Detect which cell encompasses the target text, then output its [x, y] center coordinate. 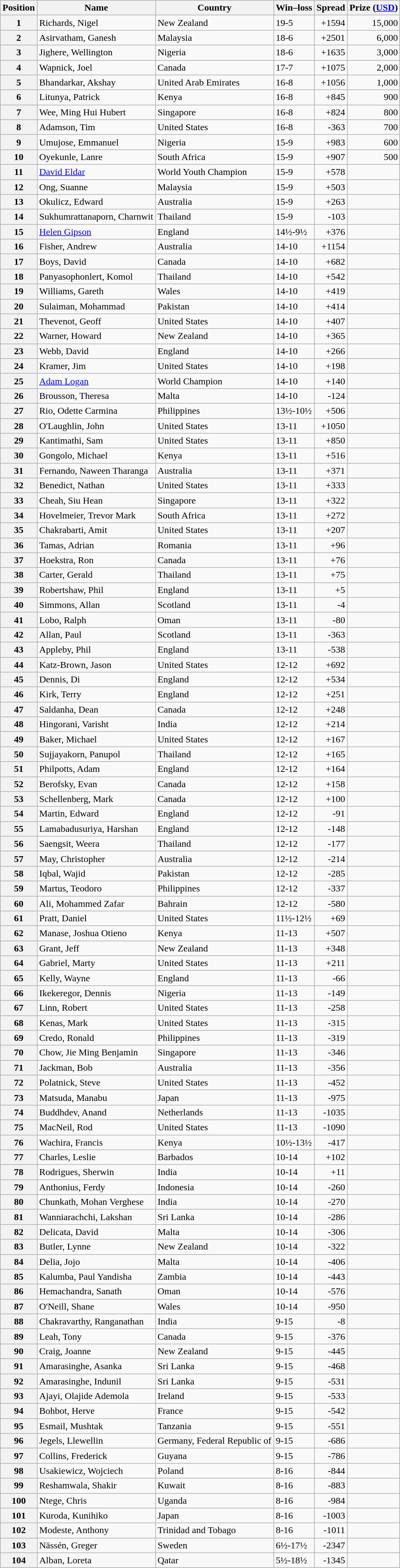
Sukhumrattanaporn, Charnwit [96, 217]
39 [19, 590]
11 [19, 172]
82 [19, 1232]
Okulicz, Edward [96, 202]
28 [19, 426]
+263 [331, 202]
100 [19, 1501]
+69 [331, 919]
+365 [331, 336]
89 [19, 1336]
-270 [331, 1202]
14½-9½ [294, 232]
+207 [331, 530]
63 [19, 948]
-285 [331, 873]
94 [19, 1411]
19 [19, 291]
84 [19, 1262]
65 [19, 978]
Amarasinghe, Indunil [96, 1381]
Helen Gipson [96, 232]
+534 [331, 680]
Wapnick, Joel [96, 67]
+824 [331, 112]
May, Christopher [96, 859]
Uganda [214, 1501]
+348 [331, 948]
+1075 [331, 67]
104 [19, 1560]
80 [19, 1202]
Esmail, Mushtak [96, 1426]
Asirvatham, Ganesh [96, 38]
81 [19, 1217]
-4 [331, 605]
Rodrigues, Sherwin [96, 1172]
+516 [331, 456]
15,000 [374, 23]
+165 [331, 754]
5½-18½ [294, 1560]
Indonesia [214, 1187]
-443 [331, 1277]
Collins, Frederick [96, 1456]
Poland [214, 1471]
-80 [331, 620]
Anthonius, Ferdy [96, 1187]
-950 [331, 1306]
United Arab Emirates [214, 82]
Trinidad and Tobago [214, 1530]
-315 [331, 1023]
75 [19, 1127]
71 [19, 1068]
29 [19, 441]
Hovelmeier, Trevor Mark [96, 515]
+1635 [331, 53]
51 [19, 769]
Schellenberg, Mark [96, 799]
Ajayi, Olajide Ademola [96, 1396]
3,000 [374, 53]
+266 [331, 351]
Modeste, Anthony [96, 1530]
+211 [331, 963]
5 [19, 82]
-417 [331, 1142]
45 [19, 680]
+214 [331, 724]
Kuwait [214, 1486]
95 [19, 1426]
4 [19, 67]
+1154 [331, 247]
22 [19, 336]
Lobo, Ralph [96, 620]
Charles, Leslie [96, 1157]
-984 [331, 1501]
30 [19, 456]
97 [19, 1456]
Qatar [214, 1560]
Hemachandra, Sanath [96, 1292]
13½-10½ [294, 411]
+371 [331, 471]
Prize (USD) [374, 8]
85 [19, 1277]
+578 [331, 172]
Spread [331, 8]
23 [19, 351]
Philpotts, Adam [96, 769]
Delia, Jojo [96, 1262]
66 [19, 993]
Appleby, Phil [96, 649]
74 [19, 1112]
38 [19, 575]
Position [19, 8]
Carter, Gerald [96, 575]
Sujjayakorn, Panupol [96, 754]
68 [19, 1023]
53 [19, 799]
48 [19, 724]
+100 [331, 799]
36 [19, 545]
Grant, Jeff [96, 948]
101 [19, 1515]
+75 [331, 575]
Wee, Ming Hui Hubert [96, 112]
+692 [331, 665]
Wanniarachchi, Lakshan [96, 1217]
26 [19, 396]
Kenas, Mark [96, 1023]
Adam Logan [96, 381]
-538 [331, 649]
Kramer, Jim [96, 366]
600 [374, 142]
Kantimathi, Sam [96, 441]
Kirk, Terry [96, 695]
Benedict, Nathan [96, 486]
11½-12½ [294, 919]
70 [19, 1053]
Simmons, Allan [96, 605]
91 [19, 1366]
87 [19, 1306]
Thevenot, Geoff [96, 321]
Gabriel, Marty [96, 963]
Linn, Robert [96, 1008]
Sweden [214, 1545]
1,000 [374, 82]
-260 [331, 1187]
Alban, Loreta [96, 1560]
-376 [331, 1336]
Pratt, Daniel [96, 919]
44 [19, 665]
37 [19, 560]
Brousson, Theresa [96, 396]
Fisher, Andrew [96, 247]
Netherlands [214, 1112]
17-7 [294, 67]
+164 [331, 769]
40 [19, 605]
Oyekunle, Lanre [96, 157]
Hoekstra, Ron [96, 560]
Kelly, Wayne [96, 978]
+5 [331, 590]
Buddhdev, Anand [96, 1112]
19-5 [294, 23]
Guyana [214, 1456]
Tanzania [214, 1426]
+198 [331, 366]
Williams, Gareth [96, 291]
Webb, David [96, 351]
10 [19, 157]
+158 [331, 784]
41 [19, 620]
17 [19, 262]
Martus, Teodoro [96, 888]
-468 [331, 1366]
32 [19, 486]
18 [19, 276]
-306 [331, 1232]
77 [19, 1157]
-1003 [331, 1515]
Sulaiman, Mohammad [96, 306]
83 [19, 1247]
93 [19, 1396]
62 [19, 933]
-177 [331, 844]
42 [19, 635]
34 [19, 515]
-103 [331, 217]
+1056 [331, 82]
+682 [331, 262]
+845 [331, 97]
-148 [331, 829]
-346 [331, 1053]
69 [19, 1038]
+907 [331, 157]
Name [96, 8]
61 [19, 919]
102 [19, 1530]
+102 [331, 1157]
Tamas, Adrian [96, 545]
Wachira, Francis [96, 1142]
+140 [331, 381]
9 [19, 142]
Cheah, Siu Hean [96, 500]
-786 [331, 1456]
Polatnick, Steve [96, 1082]
Kuroda, Kunihiko [96, 1515]
-686 [331, 1441]
-356 [331, 1068]
-286 [331, 1217]
-844 [331, 1471]
56 [19, 844]
Romania [214, 545]
Warner, Howard [96, 336]
49 [19, 739]
+76 [331, 560]
-149 [331, 993]
France [214, 1411]
+503 [331, 187]
Boys, David [96, 262]
13 [19, 202]
-1090 [331, 1127]
86 [19, 1292]
25 [19, 381]
58 [19, 873]
90 [19, 1351]
900 [374, 97]
59 [19, 888]
O'Laughlin, John [96, 426]
8 [19, 127]
27 [19, 411]
99 [19, 1486]
43 [19, 649]
+407 [331, 321]
64 [19, 963]
Chakrabarti, Amit [96, 530]
73 [19, 1097]
33 [19, 500]
Chakravarthy, Ranganathan [96, 1321]
88 [19, 1321]
67 [19, 1008]
Bohbot, Herve [96, 1411]
Baker, Michael [96, 739]
Delicata, David [96, 1232]
55 [19, 829]
6½-17½ [294, 1545]
46 [19, 695]
Richards, Nigel [96, 23]
57 [19, 859]
-337 [331, 888]
Martin, Edward [96, 814]
Allan, Paul [96, 635]
Berofsky, Evan [96, 784]
+96 [331, 545]
Credo, Ronald [96, 1038]
Iqbal, Wajid [96, 873]
Ong, Suanne [96, 187]
47 [19, 709]
54 [19, 814]
MacNeil, Rod [96, 1127]
Bahrain [214, 903]
16 [19, 247]
Chunkath, Mohan Verghese [96, 1202]
7 [19, 112]
Reshamwala, Shakir [96, 1486]
World Youth Champion [214, 172]
Saengsit, Weera [96, 844]
Saldanha, Dean [96, 709]
92 [19, 1381]
-91 [331, 814]
-319 [331, 1038]
Bhandarkar, Akshay [96, 82]
+376 [331, 232]
-580 [331, 903]
-445 [331, 1351]
52 [19, 784]
+983 [331, 142]
14 [19, 217]
35 [19, 530]
-452 [331, 1082]
Country [214, 8]
98 [19, 1471]
Germany, Federal Republic of [214, 1441]
Jighere, Wellington [96, 53]
David Eldar [96, 172]
50 [19, 754]
10½-13½ [294, 1142]
Ntege, Chris [96, 1501]
15 [19, 232]
6,000 [374, 38]
31 [19, 471]
-542 [331, 1411]
700 [374, 127]
3 [19, 53]
Ali, Mohammed Zafar [96, 903]
Ikekeregor, Dennis [96, 993]
+1050 [331, 426]
World Champion [214, 381]
+850 [331, 441]
-406 [331, 1262]
12 [19, 187]
+11 [331, 1172]
-124 [331, 396]
500 [374, 157]
-551 [331, 1426]
O'Neill, Shane [96, 1306]
Rio, Odette Carmina [96, 411]
+167 [331, 739]
103 [19, 1545]
-258 [331, 1008]
Barbados [214, 1157]
-1011 [331, 1530]
Jegels, Llewellin [96, 1441]
Litunya, Patrick [96, 97]
-883 [331, 1486]
Leah, Tony [96, 1336]
Craig, Joanne [96, 1351]
-576 [331, 1292]
-2347 [331, 1545]
Zambia [214, 1277]
-8 [331, 1321]
+248 [331, 709]
+272 [331, 515]
Robertshaw, Phil [96, 590]
-533 [331, 1396]
Adamson, Tim [96, 127]
-66 [331, 978]
6 [19, 97]
2 [19, 38]
76 [19, 1142]
+414 [331, 306]
+251 [331, 695]
20 [19, 306]
Butler, Lynne [96, 1247]
Gongolo, Michael [96, 456]
Kalumba, Paul Yandisha [96, 1277]
24 [19, 366]
-531 [331, 1381]
+506 [331, 411]
Win–loss [294, 8]
Umujose, Emmanuel [96, 142]
72 [19, 1082]
Katz-Brown, Jason [96, 665]
-1345 [331, 1560]
2,000 [374, 67]
Dennis, Di [96, 680]
1 [19, 23]
Ireland [214, 1396]
78 [19, 1172]
800 [374, 112]
Hingorani, Varisht [96, 724]
Manase, Joshua Otieno [96, 933]
+419 [331, 291]
-975 [331, 1097]
96 [19, 1441]
21 [19, 321]
-214 [331, 859]
+507 [331, 933]
79 [19, 1187]
Usakiewicz, Wojciech [96, 1471]
+2501 [331, 38]
-322 [331, 1247]
+322 [331, 500]
Amarasinghe, Asanka [96, 1366]
-1035 [331, 1112]
+1594 [331, 23]
60 [19, 903]
Matsuda, Manabu [96, 1097]
Fernando, Naween Tharanga [96, 471]
Nässén, Greger [96, 1545]
Jackman, Bob [96, 1068]
Panyasophonlert, Komol [96, 276]
Chow, Jie Ming Benjamin [96, 1053]
+333 [331, 486]
Lamabadusuriya, Harshan [96, 829]
+542 [331, 276]
